Extract the (X, Y) coordinate from the center of the cell holding the provided text.  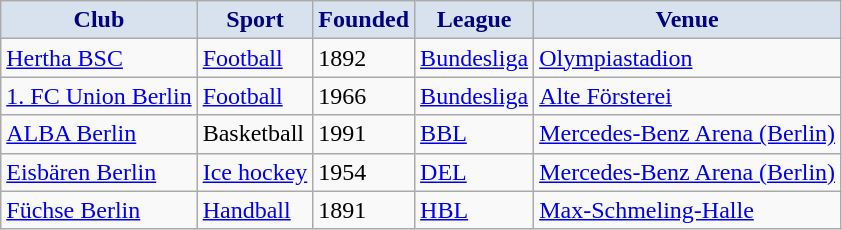
Max-Schmeling-Halle (688, 210)
1891 (364, 210)
1954 (364, 172)
Alte Försterei (688, 96)
BBL (474, 134)
Handball (255, 210)
Founded (364, 20)
1966 (364, 96)
ALBA Berlin (99, 134)
Basketball (255, 134)
Olympiastadion (688, 58)
Füchse Berlin (99, 210)
Club (99, 20)
Venue (688, 20)
League (474, 20)
DEL (474, 172)
Hertha BSC (99, 58)
Eisbären Berlin (99, 172)
Ice hockey (255, 172)
1. FC Union Berlin (99, 96)
HBL (474, 210)
1991 (364, 134)
Sport (255, 20)
1892 (364, 58)
